Scan for the cell matching the given text and deliver its [X, Y] coordinate at center. 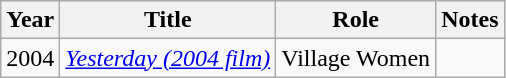
2004 [30, 58]
Title [168, 20]
Yesterday (2004 film) [168, 58]
Role [356, 20]
Village Women [356, 58]
Notes [470, 20]
Year [30, 20]
